Return the (X, Y) coordinate for the center point of the cell that contains the specified text.  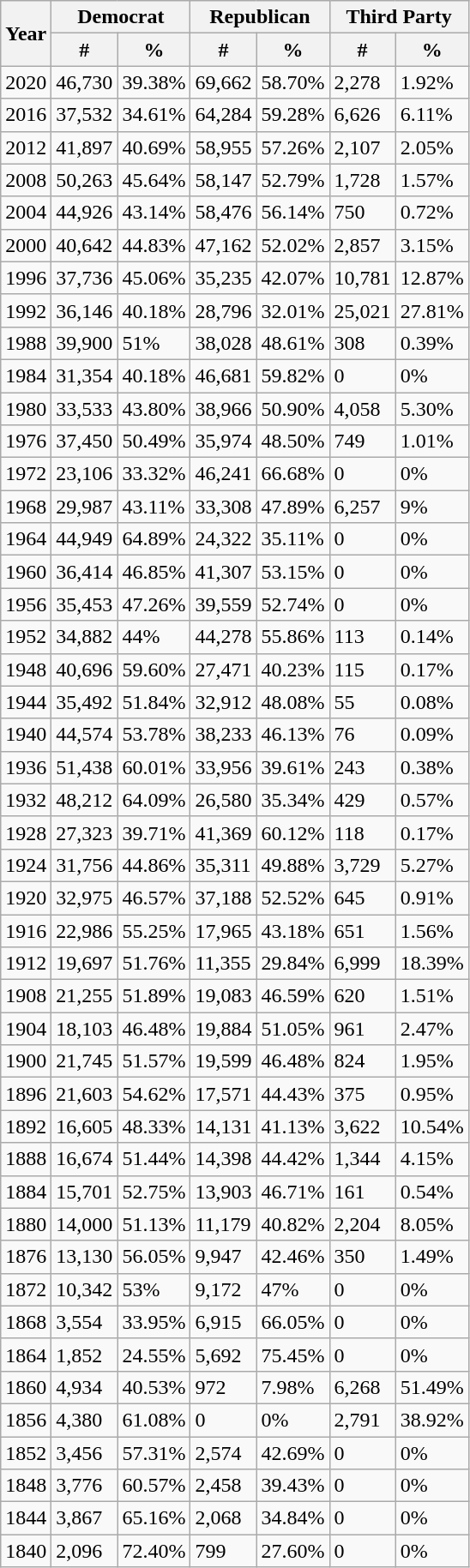
3,776 (84, 1486)
11,179 (223, 1224)
44% (154, 637)
19,697 (84, 964)
60.01% (154, 767)
29.84% (293, 964)
55.25% (154, 930)
58.70% (293, 82)
18,103 (84, 1029)
2,204 (362, 1224)
49.88% (293, 865)
75.45% (293, 1355)
1.92% (432, 82)
1876 (26, 1257)
Democrat (121, 17)
1944 (26, 702)
72.40% (154, 1551)
46.71% (293, 1192)
47.89% (293, 507)
1892 (26, 1126)
8.05% (432, 1224)
11,355 (223, 964)
50.90% (293, 409)
52.74% (293, 604)
0.57% (432, 800)
76 (362, 735)
44.86% (154, 865)
1860 (26, 1387)
1992 (26, 310)
2016 (26, 115)
118 (362, 832)
44.42% (293, 1159)
1,852 (84, 1355)
0.72% (432, 213)
16,674 (84, 1159)
1996 (26, 278)
1940 (26, 735)
35,974 (223, 442)
35,311 (223, 865)
1.57% (432, 180)
52.75% (154, 1192)
59.82% (293, 375)
46.57% (154, 898)
35.11% (293, 539)
1840 (26, 1551)
47.26% (154, 604)
1848 (26, 1486)
1864 (26, 1355)
43.80% (154, 409)
53.15% (293, 572)
50.49% (154, 442)
45.06% (154, 278)
0.54% (432, 1192)
0.09% (432, 735)
52.02% (293, 245)
1956 (26, 604)
48.61% (293, 343)
41,307 (223, 572)
50,263 (84, 180)
2004 (26, 213)
1900 (26, 1061)
47,162 (223, 245)
5.30% (432, 409)
27,471 (223, 670)
1908 (26, 996)
41,369 (223, 832)
33.95% (154, 1322)
6.11% (432, 115)
243 (362, 767)
161 (362, 1192)
Republican (260, 17)
32.01% (293, 310)
46.13% (293, 735)
1872 (26, 1289)
3,554 (84, 1322)
3.15% (432, 245)
35,453 (84, 604)
Third Party (399, 17)
1.51% (432, 996)
60.57% (154, 1486)
53% (154, 1289)
10.54% (432, 1126)
2,096 (84, 1551)
1888 (26, 1159)
39,559 (223, 604)
1904 (26, 1029)
0.91% (432, 898)
1968 (26, 507)
48.33% (154, 1126)
52.79% (293, 180)
51.89% (154, 996)
42.46% (293, 1257)
1868 (26, 1322)
1952 (26, 637)
14,000 (84, 1224)
1936 (26, 767)
9% (432, 507)
1884 (26, 1192)
2,857 (362, 245)
21,745 (84, 1061)
51.76% (154, 964)
750 (362, 213)
3,456 (84, 1453)
824 (362, 1061)
6,268 (362, 1387)
Year (26, 33)
38,966 (223, 409)
46,681 (223, 375)
16,605 (84, 1126)
2,791 (362, 1420)
39.43% (293, 1486)
34,882 (84, 637)
37,450 (84, 442)
7.98% (293, 1387)
51.44% (154, 1159)
5,692 (223, 1355)
37,532 (84, 115)
651 (362, 930)
350 (362, 1257)
4,380 (84, 1420)
51.57% (154, 1061)
40.23% (293, 670)
23,106 (84, 474)
31,354 (84, 375)
0.08% (432, 702)
69,662 (223, 82)
19,083 (223, 996)
19,599 (223, 1061)
52.52% (293, 898)
2.05% (432, 147)
17,571 (223, 1094)
2.47% (432, 1029)
1896 (26, 1094)
2008 (26, 180)
48.50% (293, 442)
429 (362, 800)
1,344 (362, 1159)
24.55% (154, 1355)
33,308 (223, 507)
3,622 (362, 1126)
24,322 (223, 539)
972 (223, 1387)
1976 (26, 442)
40.69% (154, 147)
1984 (26, 375)
6,999 (362, 964)
51.84% (154, 702)
799 (223, 1551)
60.12% (293, 832)
38,028 (223, 343)
4.15% (432, 1159)
0.95% (432, 1094)
48,212 (84, 800)
43.11% (154, 507)
31,756 (84, 865)
620 (362, 996)
14,131 (223, 1126)
6,626 (362, 115)
6,257 (362, 507)
645 (362, 898)
40.53% (154, 1387)
55.86% (293, 637)
56.14% (293, 213)
44,926 (84, 213)
44.43% (293, 1094)
36,146 (84, 310)
58,147 (223, 180)
45.64% (154, 180)
28,796 (223, 310)
1928 (26, 832)
14,398 (223, 1159)
44,574 (84, 735)
19,884 (223, 1029)
35,235 (223, 278)
2000 (26, 245)
1972 (26, 474)
12.87% (432, 278)
47% (293, 1289)
375 (362, 1094)
1.95% (432, 1061)
44.83% (154, 245)
39,900 (84, 343)
29,987 (84, 507)
32,975 (84, 898)
1960 (26, 572)
1964 (26, 539)
961 (362, 1029)
33.32% (154, 474)
308 (362, 343)
1880 (26, 1224)
2012 (26, 147)
25,021 (362, 310)
3,867 (84, 1518)
21,603 (84, 1094)
53.78% (154, 735)
1916 (26, 930)
1932 (26, 800)
18.39% (432, 964)
0.14% (432, 637)
2,107 (362, 147)
46,241 (223, 474)
35.34% (293, 800)
1856 (26, 1420)
64.09% (154, 800)
1.01% (432, 442)
44,278 (223, 637)
51,438 (84, 767)
36,414 (84, 572)
0.39% (432, 343)
34.84% (293, 1518)
42.07% (293, 278)
1844 (26, 1518)
4,934 (84, 1387)
57.26% (293, 147)
43.18% (293, 930)
39.71% (154, 832)
40.82% (293, 1224)
65.16% (154, 1518)
35,492 (84, 702)
2020 (26, 82)
33,533 (84, 409)
46.59% (293, 996)
1924 (26, 865)
42.69% (293, 1453)
66.05% (293, 1322)
64,284 (223, 115)
66.68% (293, 474)
2,278 (362, 82)
10,342 (84, 1289)
113 (362, 637)
2,068 (223, 1518)
64.89% (154, 539)
2,458 (223, 1486)
48.08% (293, 702)
26,580 (223, 800)
1988 (26, 343)
54.62% (154, 1094)
4,058 (362, 409)
39.61% (293, 767)
1948 (26, 670)
2,574 (223, 1453)
44,949 (84, 539)
55 (362, 702)
58,476 (223, 213)
9,947 (223, 1257)
21,255 (84, 996)
0.38% (432, 767)
61.08% (154, 1420)
1912 (26, 964)
39.38% (154, 82)
57.31% (154, 1453)
41.13% (293, 1126)
37,736 (84, 278)
3,729 (362, 865)
51.05% (293, 1029)
33,956 (223, 767)
51.13% (154, 1224)
27.81% (432, 310)
32,912 (223, 702)
22,986 (84, 930)
17,965 (223, 930)
38.92% (432, 1420)
43.14% (154, 213)
59.60% (154, 670)
34.61% (154, 115)
1980 (26, 409)
1.49% (432, 1257)
27.60% (293, 1551)
40,642 (84, 245)
37,188 (223, 898)
10,781 (362, 278)
1,728 (362, 180)
51% (154, 343)
15,701 (84, 1192)
46,730 (84, 82)
9,172 (223, 1289)
40,696 (84, 670)
115 (362, 670)
41,897 (84, 147)
46.85% (154, 572)
5.27% (432, 865)
51.49% (432, 1387)
27,323 (84, 832)
6,915 (223, 1322)
1852 (26, 1453)
58,955 (223, 147)
1.56% (432, 930)
749 (362, 442)
59.28% (293, 115)
1920 (26, 898)
13,130 (84, 1257)
13,903 (223, 1192)
56.05% (154, 1257)
38,233 (223, 735)
